Provide the [x, y] coordinate of the cell's center where the given text is located.  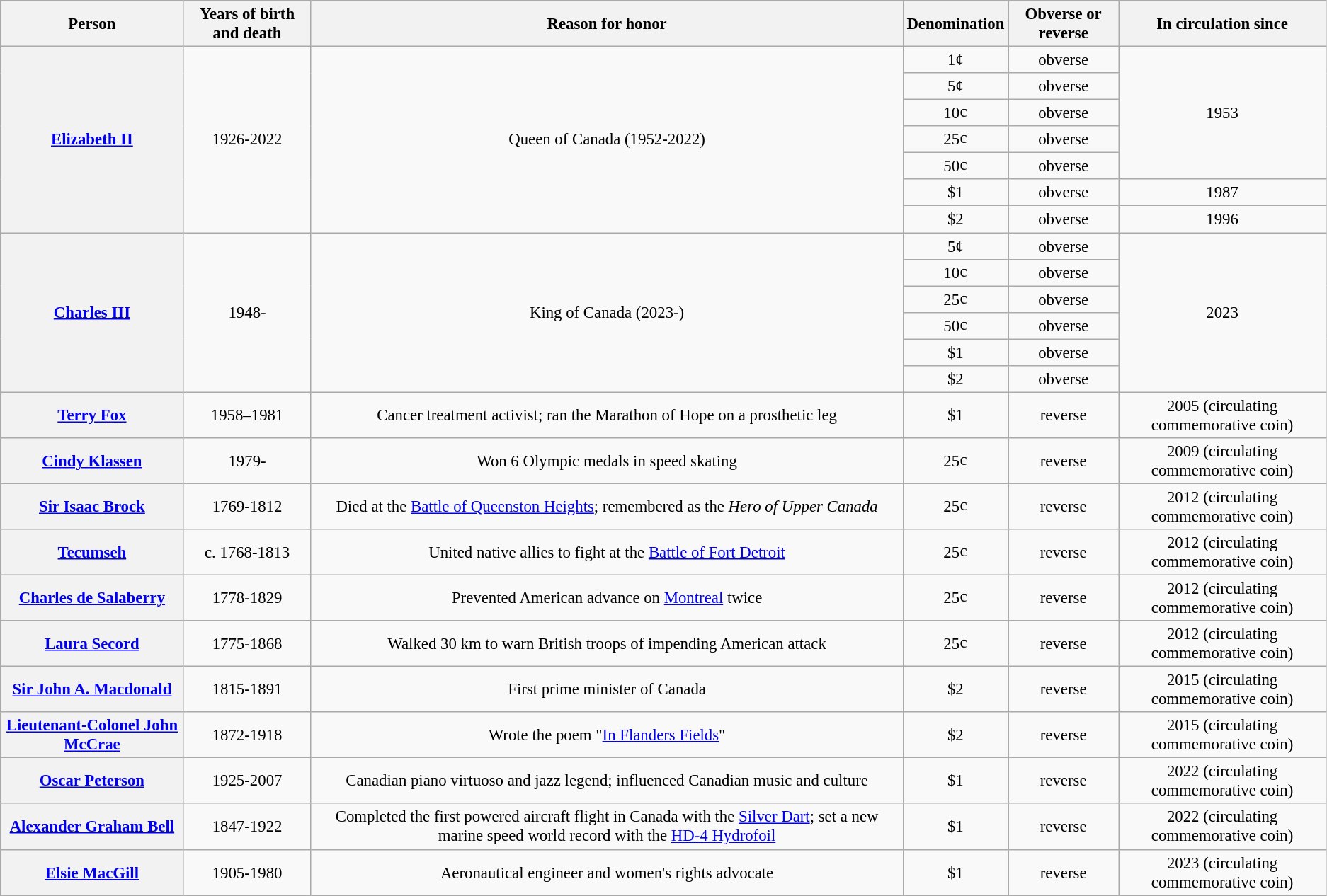
Oscar Peterson [92, 781]
1948- [247, 313]
1979- [247, 461]
Denomination [956, 24]
1926-2022 [247, 140]
Lieutenant-Colonel John McCrae [92, 735]
In circulation since [1222, 24]
1778-1829 [247, 599]
Tecumseh [92, 552]
1815-1891 [247, 689]
Cancer treatment activist; ran the Marathon of Hope on a prosthetic leg [607, 415]
Elsie MacGill [92, 872]
Sir Isaac Brock [92, 507]
1987 [1222, 193]
1953 [1222, 113]
Aeronautical engineer and women's rights advocate [607, 872]
1¢ [956, 60]
1872-1918 [247, 735]
Cindy Klassen [92, 461]
2023 [1222, 313]
1996 [1222, 219]
Reason for honor [607, 24]
Canadian piano virtuoso and jazz legend; influenced Canadian music and culture [607, 781]
United native allies to fight at the Battle of Fort Detroit [607, 552]
Prevented American advance on Montreal twice [607, 599]
Walked 30 km to warn British troops of impending American attack [607, 644]
1847-1922 [247, 827]
c. 1768-1813 [247, 552]
Elizabeth II [92, 140]
Person [92, 24]
1769-1812 [247, 507]
Years of birth and death [247, 24]
Won 6 Olympic medals in speed skating [607, 461]
Charles III [92, 313]
Laura Secord [92, 644]
1775-1868 [247, 644]
Completed the first powered aircraft flight in Canada with the Silver Dart; set a new marine speed world record with the HD-4 Hydrofoil [607, 827]
2009 (circulating commemorative coin) [1222, 461]
2005 (circulating commemorative coin) [1222, 415]
Terry Fox [92, 415]
Alexander Graham Bell [92, 827]
Queen of Canada (1952-2022) [607, 140]
Charles de Salaberry [92, 599]
King of Canada (2023-) [607, 313]
Obverse or reverse [1064, 24]
1925-2007 [247, 781]
First prime minister of Canada [607, 689]
Sir John A. Macdonald [92, 689]
Died at the Battle of Queenston Heights; remembered as the Hero of Upper Canada [607, 507]
2023 (circulating commemorative coin) [1222, 872]
Wrote the poem "In Flanders Fields" [607, 735]
1958–1981 [247, 415]
1905-1980 [247, 872]
